Provide the (x, y) coordinate of the cell's center where the given text is located.  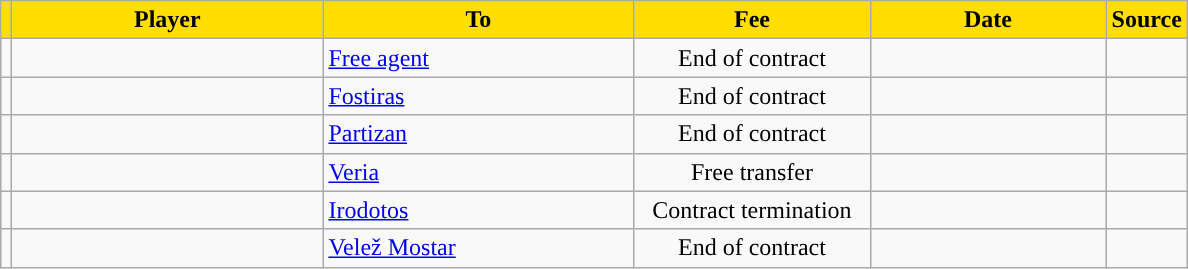
Partizan (478, 134)
Contract termination (752, 210)
Source (1146, 20)
Veria (478, 172)
Free transfer (752, 172)
Irodotos (478, 210)
To (478, 20)
Fee (752, 20)
Player (168, 20)
Fostiras (478, 96)
Date (988, 20)
Free agent (478, 58)
Velež Mostar (478, 248)
